Output the [X, Y] coordinate of the center of the cell containing the given text.  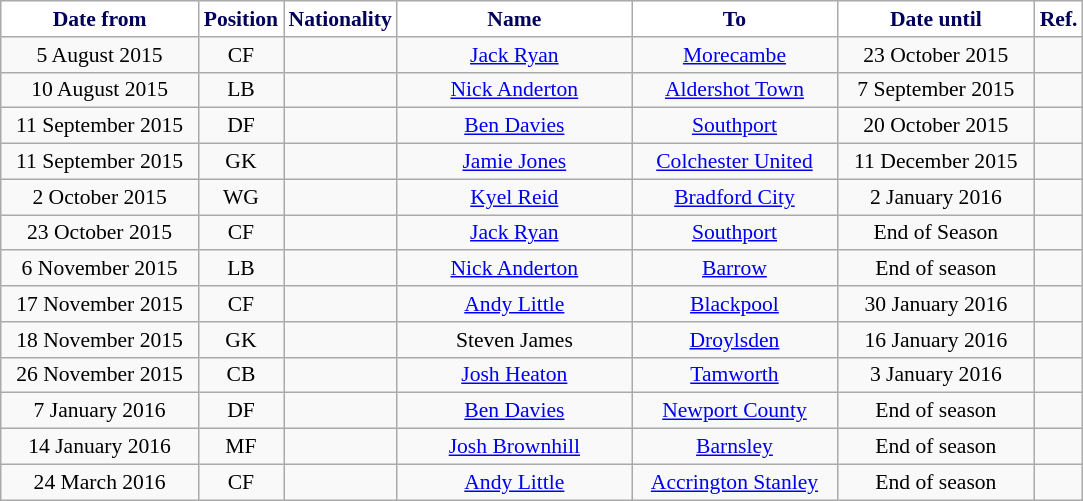
14 January 2016 [100, 447]
Nationality [340, 19]
17 November 2015 [100, 304]
26 November 2015 [100, 375]
18 November 2015 [100, 340]
Kyel Reid [514, 197]
Date until [936, 19]
2 October 2015 [100, 197]
WG [240, 197]
6 November 2015 [100, 269]
MF [240, 447]
30 January 2016 [936, 304]
Tamworth [734, 375]
Ref. [1059, 19]
16 January 2016 [936, 340]
Josh Brownhill [514, 447]
7 January 2016 [100, 411]
Accrington Stanley [734, 482]
Morecambe [734, 55]
Date from [100, 19]
2 January 2016 [936, 197]
Position [240, 19]
Newport County [734, 411]
Colchester United [734, 162]
Steven James [514, 340]
Name [514, 19]
Bradford City [734, 197]
Aldershot Town [734, 90]
Josh Heaton [514, 375]
End of Season [936, 233]
Droylsden [734, 340]
5 August 2015 [100, 55]
24 March 2016 [100, 482]
7 September 2015 [936, 90]
Barnsley [734, 447]
20 October 2015 [936, 126]
To [734, 19]
Jamie Jones [514, 162]
11 December 2015 [936, 162]
10 August 2015 [100, 90]
Barrow [734, 269]
3 January 2016 [936, 375]
Blackpool [734, 304]
CB [240, 375]
